Determine the [X, Y] coordinate at the center of the cell enclosing the given text.  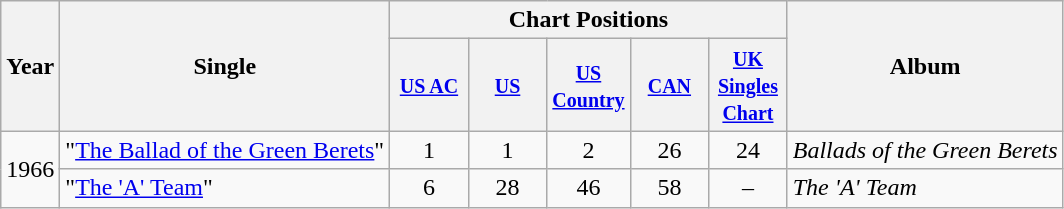
"The 'A' Team" [225, 188]
Year [30, 66]
US AC [430, 85]
– [748, 188]
Ballads of the Green Berets [925, 150]
Chart Positions [589, 20]
Album [925, 66]
2 [588, 150]
UK Singles Chart [748, 85]
24 [748, 150]
The 'A' Team [925, 188]
46 [588, 188]
"The Ballad of the Green Berets" [225, 150]
26 [670, 150]
6 [430, 188]
US Country [588, 85]
US [508, 85]
CAN [670, 85]
Single [225, 66]
58 [670, 188]
28 [508, 188]
1966 [30, 169]
